Output the (x, y) coordinate of the center of the cell containing the given text.  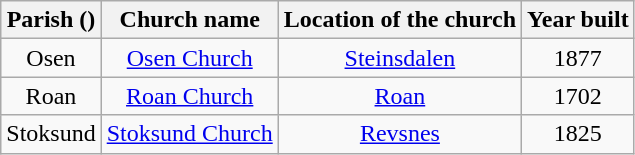
Location of the church (400, 20)
Revsnes (400, 134)
Osen Church (190, 58)
Stoksund (51, 134)
Year built (578, 20)
1877 (578, 58)
Parish () (51, 20)
Roan Church (190, 96)
1825 (578, 134)
1702 (578, 96)
Church name (190, 20)
Stoksund Church (190, 134)
Osen (51, 58)
Steinsdalen (400, 58)
